From the cell containing the given text, extract its center point as (X, Y) coordinate. 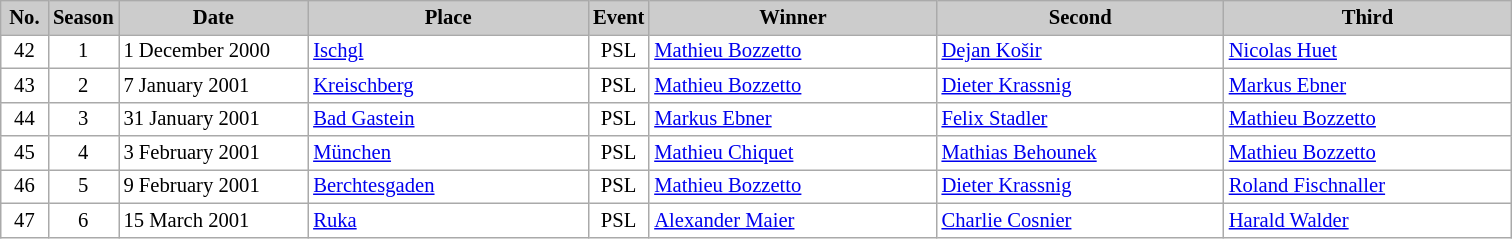
Date (213, 17)
42 (24, 51)
31 January 2001 (213, 119)
Ruka (448, 220)
44 (24, 119)
43 (24, 85)
Harald Walder (1368, 220)
Ischgl (448, 51)
Place (448, 17)
6 (83, 220)
46 (24, 186)
München (448, 153)
Third (1368, 17)
Mathieu Chiquet (792, 153)
Event (618, 17)
7 January 2001 (213, 85)
1 December 2000 (213, 51)
Charlie Cosnier (1080, 220)
Roland Fischnaller (1368, 186)
47 (24, 220)
Second (1080, 17)
Kreischberg (448, 85)
4 (83, 153)
Alexander Maier (792, 220)
3 (83, 119)
No. (24, 17)
Season (83, 17)
Dejan Košir (1080, 51)
9 February 2001 (213, 186)
2 (83, 85)
Nicolas Huet (1368, 51)
5 (83, 186)
Winner (792, 17)
15 March 2001 (213, 220)
45 (24, 153)
Felix Stadler (1080, 119)
Bad Gastein (448, 119)
1 (83, 51)
Mathias Behounek (1080, 153)
Berchtesgaden (448, 186)
3 February 2001 (213, 153)
